For the text-containing cell, return its midpoint in [x, y] coordinate format. 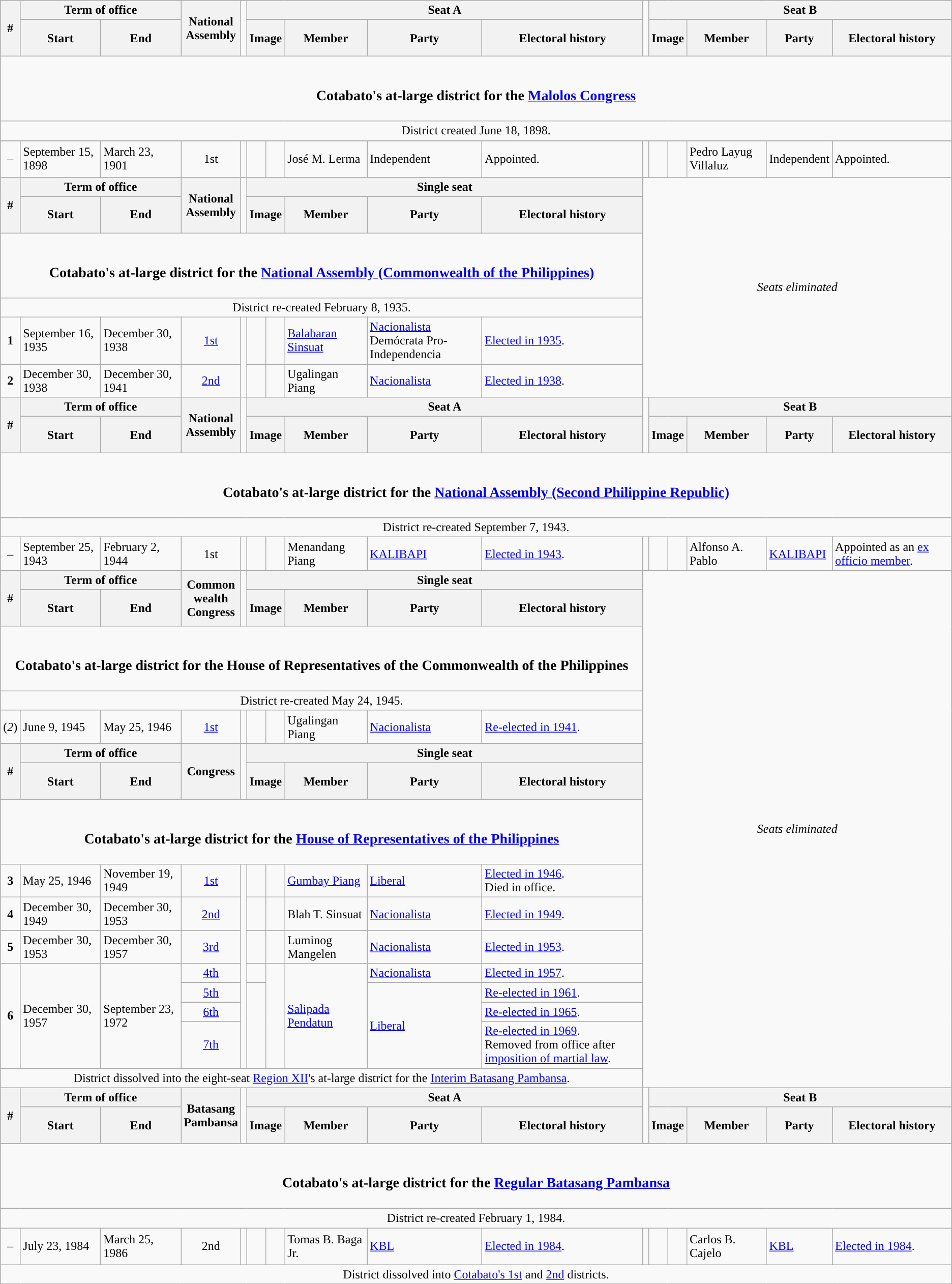
Balabaran Sinsuat [326, 340]
District re-created September 7, 1943. [476, 528]
February 2, 1944 [141, 553]
September 23, 1972 [141, 1016]
District re-created February 8, 1935. [322, 307]
Elected in 1953. [562, 947]
June 9, 1945 [61, 726]
Cotabato's at-large district for the House of Representatives of the Philippines [322, 831]
CommonwealthCongress [211, 598]
District dissolved into Cotabato's 1st and 2nd districts. [476, 1274]
José M. Lerma [326, 159]
Cotabato's at-large district for the National Assembly (Commonwealth of the Philippines) [322, 266]
Elected in 1949. [562, 914]
BatasangPambansa [211, 1116]
1 [10, 340]
Elected in 1946.Died in office. [562, 881]
5 [10, 947]
Cotabato's at-large district for the Malolos Congress [476, 89]
Elected in 1943. [562, 553]
District re-created May 24, 1945. [322, 701]
March 25, 1986 [141, 1246]
NacionalistaDemócrata Pro-Independencia [425, 340]
Re-elected in 1941. [562, 726]
Tomas B. Baga Jr. [326, 1246]
District created June 18, 1898. [476, 131]
Salipada Pendatun [326, 1016]
5th [211, 993]
November 19, 1949 [141, 881]
December 30, 1949 [61, 914]
Luminog Mangelen [326, 947]
3rd [211, 947]
September 15, 1898 [61, 159]
September 25, 1943 [61, 553]
Re-elected in 1961. [562, 993]
Re-elected in 1965. [562, 1012]
Elected in 1935. [562, 340]
December 30, 1941 [141, 381]
Re-elected in 1969.Removed from office after imposition of martial law. [562, 1045]
7th [211, 1045]
4th [211, 973]
Gumbay Piang [326, 881]
Congress [211, 771]
March 23, 1901 [141, 159]
District re-created February 1, 1984. [476, 1218]
Menandang Piang [326, 553]
July 23, 1984 [61, 1246]
Pedro Layug Villaluz [726, 159]
Carlos B. Cajelo [726, 1246]
(2) [10, 726]
Blah T. Sinsuat [326, 914]
Elected in 1957. [562, 973]
Cotabato's at-large district for the National Assembly (Second Philippine Republic) [476, 485]
6 [10, 1016]
Appointed as an ex officio member. [892, 553]
2 [10, 381]
District dissolved into the eight-seat Region XII's at-large district for the Interim Batasang Pambansa. [322, 1078]
3 [10, 881]
4 [10, 914]
Elected in 1938. [562, 381]
Cotabato's at-large district for the Regular Batasang Pambansa [476, 1176]
6th [211, 1012]
Cotabato's at-large district for the House of Representatives of the Commonwealth of the Philippines [322, 658]
September 16, 1935 [61, 340]
Alfonso A. Pablo [726, 553]
